For the text-containing cell, return its midpoint in (X, Y) coordinate format. 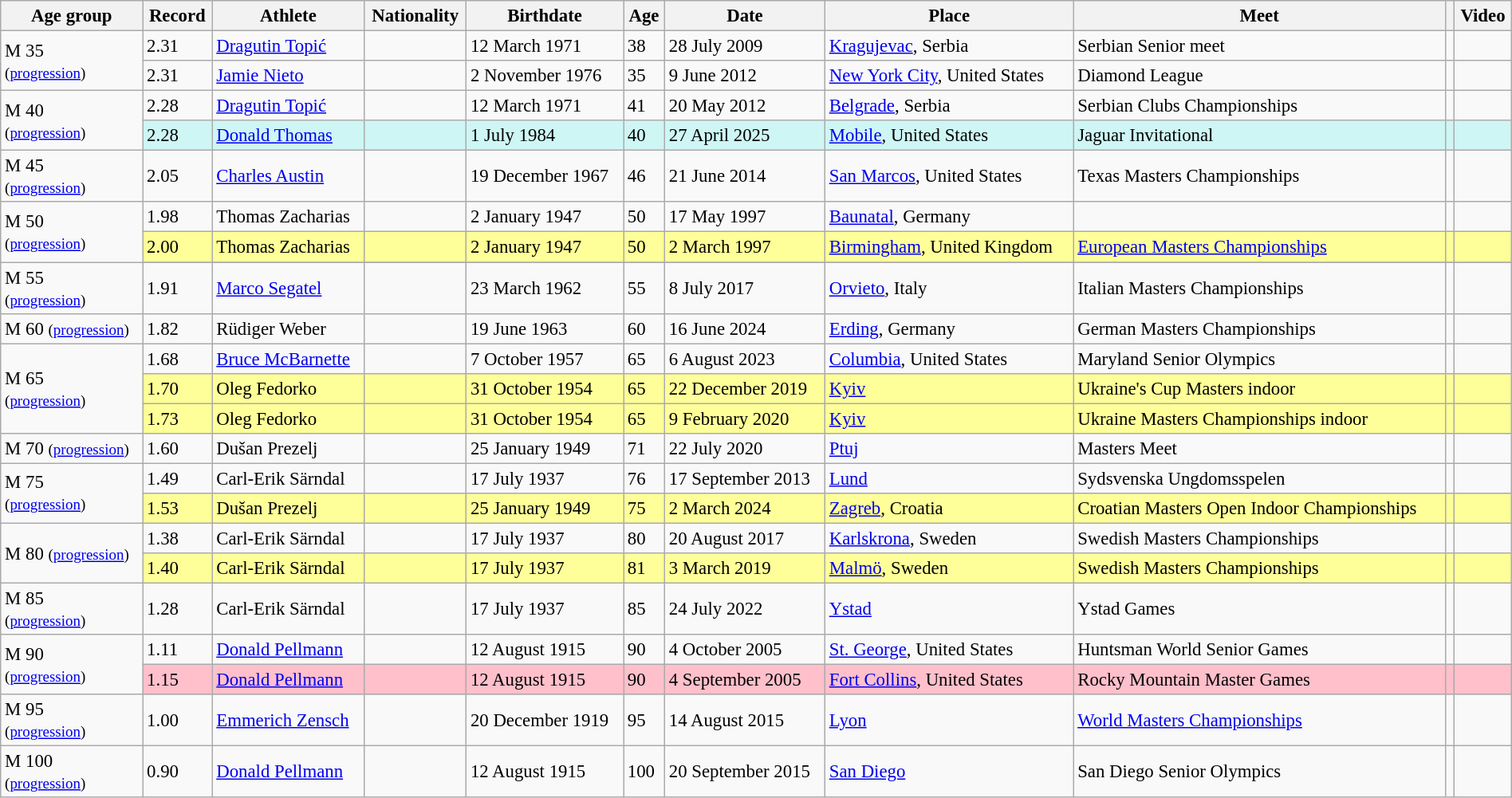
San Marcos, United States (949, 177)
2 March 1997 (745, 247)
Jaguar Invitational (1260, 136)
100 (644, 772)
4 September 2005 (745, 680)
1.28 (177, 609)
46 (644, 177)
M 90 (progression) (72, 665)
Nationality (415, 16)
Zagreb, Croatia (949, 509)
World Masters Championships (1260, 721)
55 (644, 289)
1.11 (177, 650)
76 (644, 478)
M 60 (progression) (72, 328)
1 July 1984 (545, 136)
23 March 1962 (545, 289)
New York City, United States (949, 76)
Donald Thomas (289, 136)
Erding, Germany (949, 328)
Serbian Senior meet (1260, 46)
M 55 (progression) (72, 289)
Malmö, Sweden (949, 568)
Texas Masters Championships (1260, 177)
81 (644, 568)
San Diego Senior Olympics (1260, 772)
Bruce McBarnette (289, 359)
Belgrade, Serbia (949, 106)
M 35 (progression) (72, 61)
M 70 (progression) (72, 449)
Ukraine's Cup Masters indoor (1260, 388)
M 40 (progression) (72, 121)
0.90 (177, 772)
Charles Austin (289, 177)
35 (644, 76)
Athlete (289, 16)
40 (644, 136)
1.00 (177, 721)
Rüdiger Weber (289, 328)
2 November 1976 (545, 76)
4 October 2005 (745, 650)
1.15 (177, 680)
20 September 2015 (745, 772)
Lyon (949, 721)
95 (644, 721)
Ystad (949, 609)
Age (644, 16)
M 100(progression) (72, 772)
Maryland Senior Olympics (1260, 359)
20 August 2017 (745, 538)
20 May 2012 (745, 106)
71 (644, 449)
Birthdate (545, 16)
Columbia, United States (949, 359)
Diamond League (1260, 76)
St. George, United States (949, 650)
San Diego (949, 772)
85 (644, 609)
22 December 2019 (745, 388)
2 March 2024 (745, 509)
60 (644, 328)
1.98 (177, 218)
1.82 (177, 328)
Record (177, 16)
1.53 (177, 509)
1.68 (177, 359)
14 August 2015 (745, 721)
9 June 2012 (745, 76)
Age group (72, 16)
Date (745, 16)
16 June 2024 (745, 328)
3 March 2019 (745, 568)
24 July 2022 (745, 609)
Huntsman World Senior Games (1260, 650)
Baunatal, Germany (949, 218)
Fort Collins, United States (949, 680)
Italian Masters Championships (1260, 289)
28 July 2009 (745, 46)
Serbian Clubs Championships (1260, 106)
Croatian Masters Open Indoor Championships (1260, 509)
27 April 2025 (745, 136)
M 80 (progression) (72, 553)
6 August 2023 (745, 359)
Masters Meet (1260, 449)
M 75 (progression) (72, 493)
19 June 1963 (545, 328)
17 September 2013 (745, 478)
Mobile, United States (949, 136)
1.73 (177, 419)
Orvieto, Italy (949, 289)
Marco Segatel (289, 289)
M 50 (progression) (72, 233)
Birmingham, United Kingdom (949, 247)
German Masters Championships (1260, 328)
Ptuj (949, 449)
20 December 1919 (545, 721)
Video (1483, 16)
2.05 (177, 177)
22 July 2020 (745, 449)
Ystad Games (1260, 609)
M 65 (progression) (72, 389)
1.40 (177, 568)
Rocky Mountain Master Games (1260, 680)
38 (644, 46)
1.49 (177, 478)
75 (644, 509)
17 May 1997 (745, 218)
Meet (1260, 16)
Lund (949, 478)
Sydsvenska Ungdomsspelen (1260, 478)
8 July 2017 (745, 289)
Place (949, 16)
Kragujevac, Serbia (949, 46)
Karlskrona, Sweden (949, 538)
7 October 1957 (545, 359)
Ukraine Masters Championships indoor (1260, 419)
M 45 (progression) (72, 177)
1.38 (177, 538)
21 June 2014 (745, 177)
European Masters Championships (1260, 247)
9 February 2020 (745, 419)
M 95 (progression) (72, 721)
Jamie Nieto (289, 76)
1.70 (177, 388)
1.91 (177, 289)
2.00 (177, 247)
Emmerich Zensch (289, 721)
80 (644, 538)
1.60 (177, 449)
19 December 1967 (545, 177)
M 85 (progression) (72, 609)
41 (644, 106)
